Return (x, y) of the center of cell containing provided text 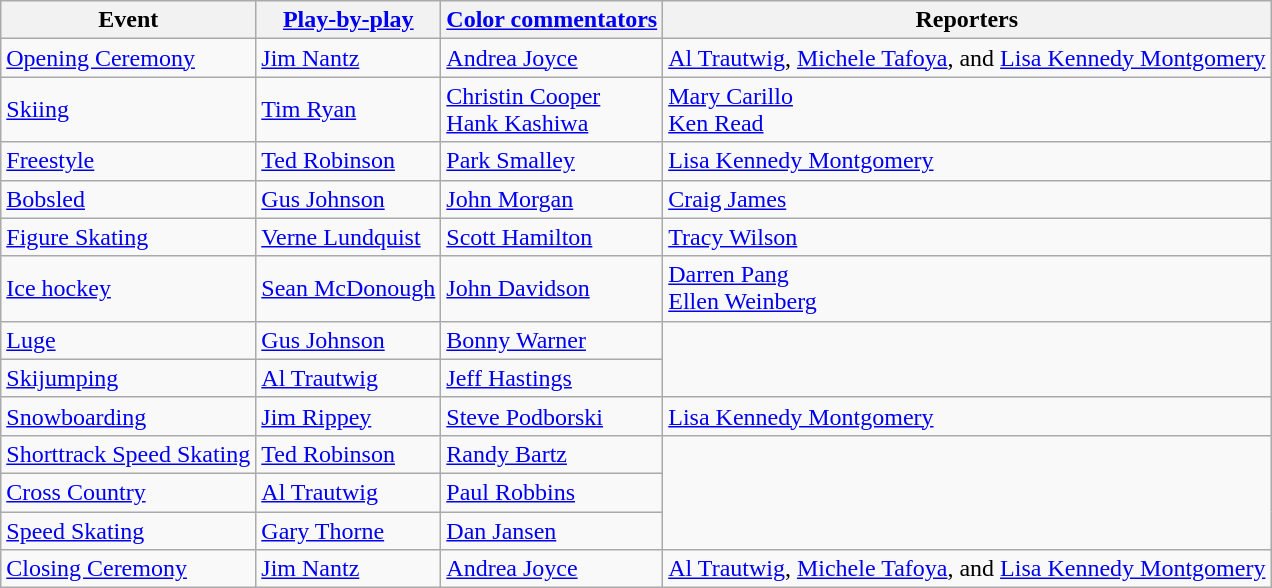
Scott Hamilton (552, 237)
Luge (128, 340)
Steve Podborski (552, 416)
Dan Jansen (552, 531)
Opening Ceremony (128, 58)
Reporters (967, 20)
Closing Ceremony (128, 569)
Ice hockey (128, 288)
Tracy Wilson (967, 237)
Shorttrack Speed Skating (128, 454)
Cross Country (128, 492)
Mary CarilloKen Read (967, 110)
Jeff Hastings (552, 378)
Bobsled (128, 199)
John Davidson (552, 288)
Skijumping (128, 378)
Color commentators (552, 20)
John Morgan (552, 199)
Park Smalley (552, 161)
Speed Skating (128, 531)
Christin CooperHank Kashiwa (552, 110)
Skiing (128, 110)
Bonny Warner (552, 340)
Sean McDonough (348, 288)
Gary Thorne (348, 531)
Jim Rippey (348, 416)
Event (128, 20)
Randy Bartz (552, 454)
Paul Robbins (552, 492)
Play-by-play (348, 20)
Craig James (967, 199)
Snowboarding (128, 416)
Verne Lundquist (348, 237)
Figure Skating (128, 237)
Tim Ryan (348, 110)
Freestyle (128, 161)
Darren PangEllen Weinberg (967, 288)
